Output the (X, Y) coordinate of the center of the cell containing the given text.  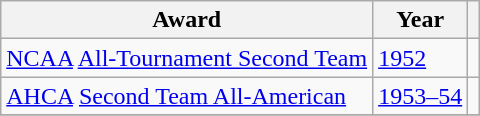
1953–54 (420, 96)
Year (420, 20)
Award (187, 20)
AHCA Second Team All-American (187, 96)
1952 (420, 58)
NCAA All-Tournament Second Team (187, 58)
